Determine the [x, y] coordinate at the center of the cell enclosing the given text.  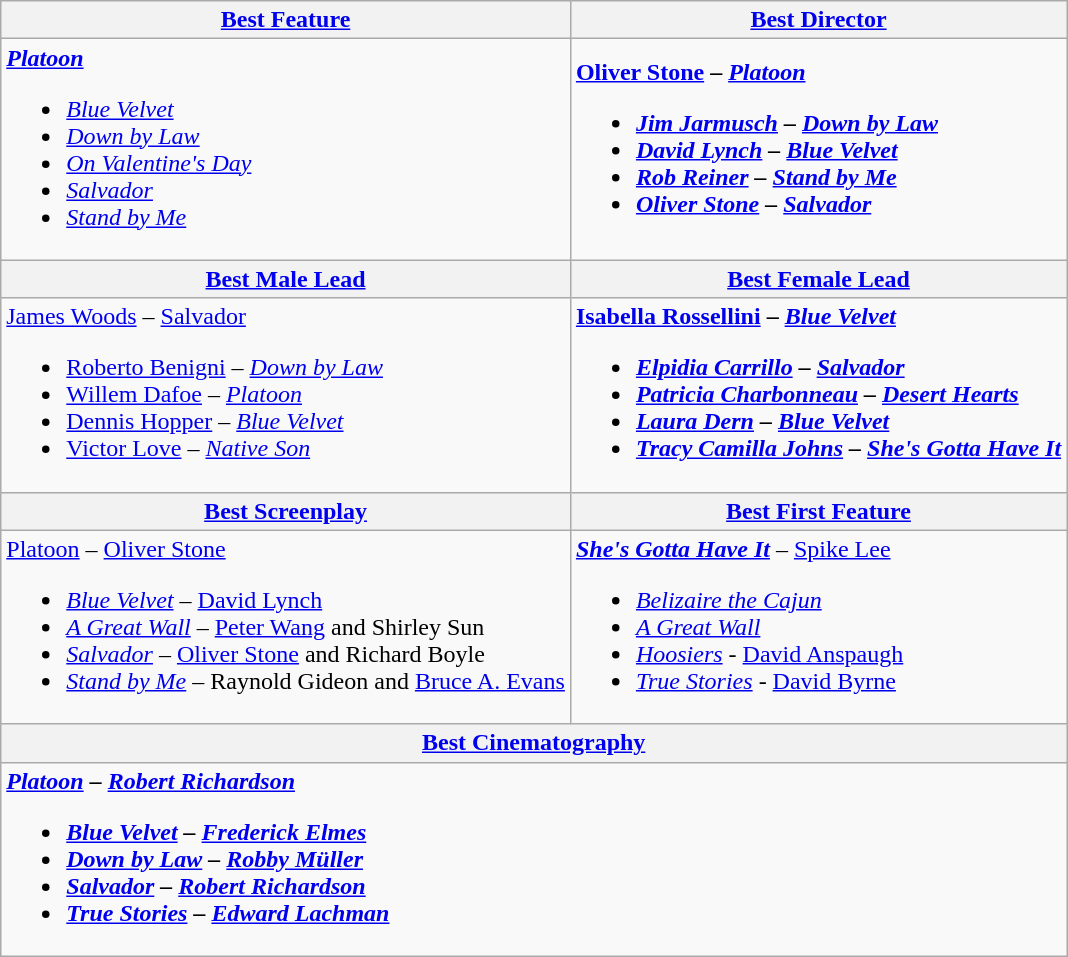
Best Director [818, 20]
Best Male Lead [286, 279]
James Woods – SalvadorRoberto Benigni – Down by LawWillem Dafoe – PlatoonDennis Hopper – Blue VelvetVictor Love – Native Son [286, 395]
PlatoonBlue VelvetDown by LawOn Valentine's DaySalvadorStand by Me [286, 150]
Platoon – Robert RichardsonBlue Velvet – Frederick ElmesDown by Law – Robby MüllerSalvador – Robert RichardsonTrue Stories – Edward Lachman [534, 859]
Best Feature [286, 20]
Oliver Stone – PlatoonJim Jarmusch – Down by LawDavid Lynch – Blue VelvetRob Reiner – Stand by MeOliver Stone – Salvador [818, 150]
Best Screenplay [286, 511]
Best First Feature [818, 511]
Best Cinematography [534, 743]
Best Female Lead [818, 279]
She's Gotta Have It – Spike LeeBelizaire the CajunA Great WallHoosiers - David AnspaughTrue Stories - David Byrne [818, 627]
